Find where the given text appears and provide that cell's center as (x, y) coordinate. 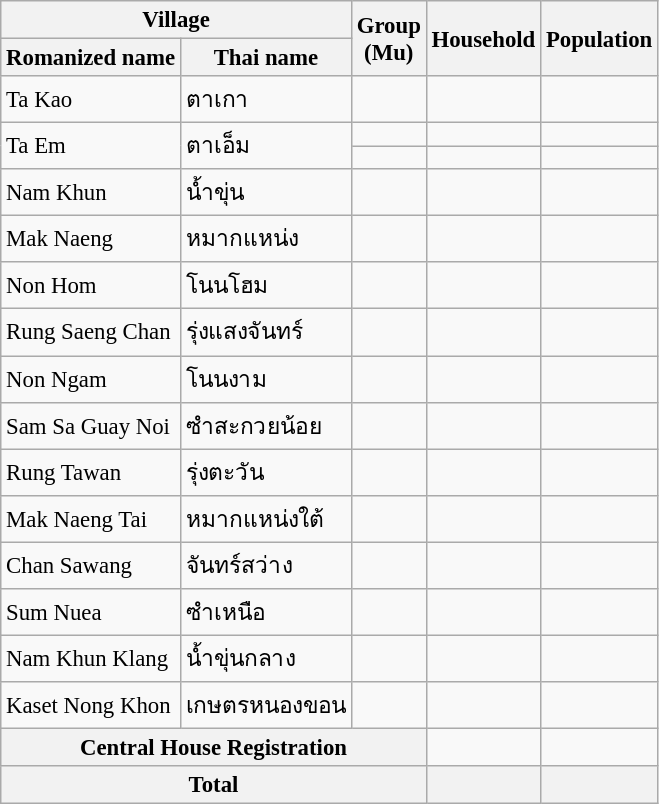
หมากแหน่งใต้ (266, 518)
เกษตรหนองขอน (266, 706)
Sam Sa Guay Noi (91, 426)
Village (176, 20)
Household (483, 38)
รุ่งแสงจันทร์ (266, 332)
Kaset Nong Khon (91, 706)
Central House Registration (214, 747)
Mak Naeng (91, 240)
Thai name (266, 58)
จันทร์สว่าง (266, 566)
Sum Nuea (91, 612)
โนนโฮม (266, 286)
Group(Mu) (388, 38)
หมากแหน่ง (266, 240)
Non Ngam (91, 380)
รุ่งตะวัน (266, 472)
ตาเอ็ม (266, 146)
Rung Saeng Chan (91, 332)
Nam Khun (91, 192)
Population (600, 38)
Nam Khun Klang (91, 658)
ซำสะกวยน้อย (266, 426)
โนนงาม (266, 380)
ซำเหนือ (266, 612)
Rung Tawan (91, 472)
Mak Naeng Tai (91, 518)
Non Hom (91, 286)
Total (214, 785)
Romanized name (91, 58)
Ta Em (91, 146)
Ta Kao (91, 100)
Chan Sawang (91, 566)
ตาเกา (266, 100)
น้ำขุ่นกลาง (266, 658)
น้ำขุ่น (266, 192)
